For the text-containing cell, return its midpoint in [X, Y] coordinate format. 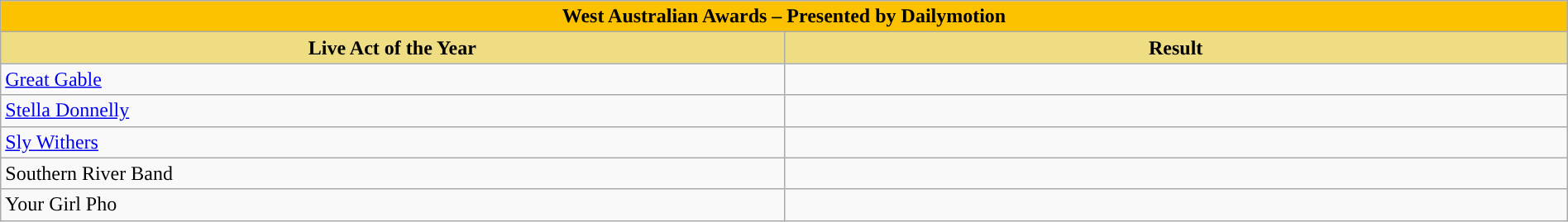
Live Act of the Year [392, 48]
Stella Donnelly [392, 111]
Great Gable [392, 79]
Result [1176, 48]
West Australian Awards – Presented by Dailymotion [784, 17]
Sly Withers [392, 142]
Your Girl Pho [392, 205]
Southern River Band [392, 173]
